Return the [X, Y] coordinate for the center point of the cell that contains the specified text.  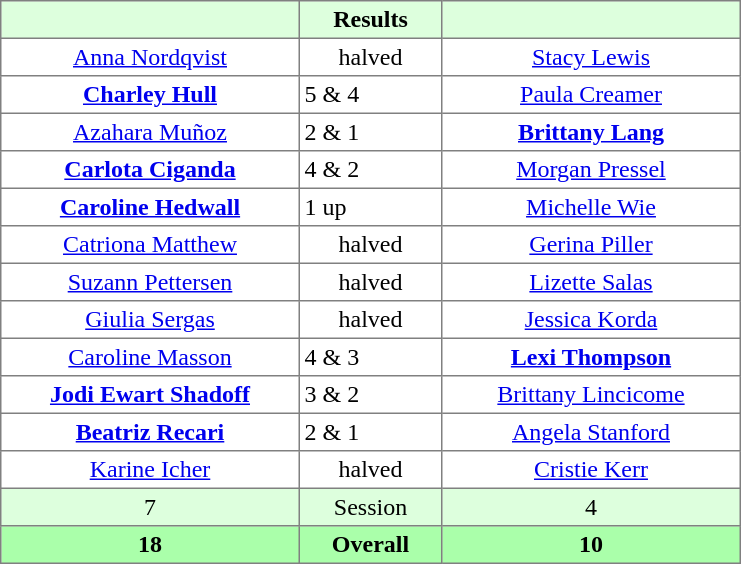
Jessica Korda [591, 320]
Paula Creamer [591, 95]
Caroline Hedwall [150, 207]
18 [150, 545]
Morgan Pressel [591, 170]
Michelle Wie [591, 207]
Overall [370, 545]
Suzann Pettersen [150, 282]
10 [591, 545]
Gerina Piller [591, 245]
Jodi Ewart Shadoff [150, 395]
Cristie Kerr [591, 470]
Giulia Sergas [150, 320]
Azahara Muñoz [150, 132]
Carlota Ciganda [150, 170]
7 [150, 507]
Catriona Matthew [150, 245]
4 & 2 [370, 170]
Brittany Lincicome [591, 395]
Results [370, 20]
4 & 3 [370, 357]
Stacy Lewis [591, 57]
Brittany Lang [591, 132]
5 & 4 [370, 95]
Session [370, 507]
Anna Nordqvist [150, 57]
Charley Hull [150, 95]
Angela Stanford [591, 432]
Caroline Masson [150, 357]
Lexi Thompson [591, 357]
Lizette Salas [591, 282]
Beatriz Recari [150, 432]
4 [591, 507]
1 up [370, 207]
3 & 2 [370, 395]
Karine Icher [150, 470]
